Extract the [x, y] coordinate from the center of the cell holding the provided text.  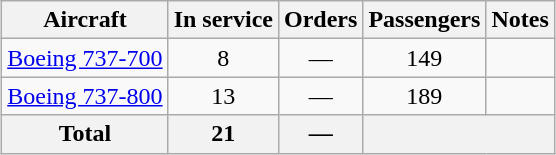
13 [223, 96]
21 [223, 134]
Notes [520, 20]
In service [223, 20]
Passengers [424, 20]
Orders [320, 20]
149 [424, 58]
8 [223, 58]
Boeing 737-800 [85, 96]
Boeing 737-700 [85, 58]
Aircraft [85, 20]
189 [424, 96]
Total [85, 134]
